Output the [x, y] coordinate of the center of the cell containing the given text.  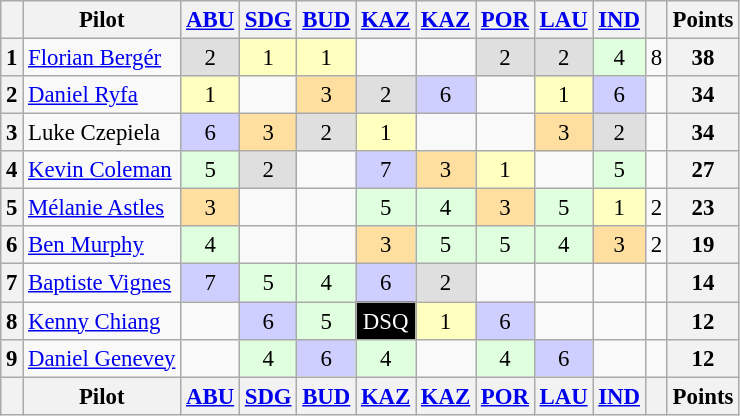
Florian Bergér [102, 58]
14 [702, 283]
Mélanie Astles [102, 208]
Kenny Chiang [102, 321]
Baptiste Vignes [102, 283]
27 [702, 170]
Daniel Genevey [102, 358]
Daniel Ryfa [102, 95]
38 [702, 58]
9 [12, 358]
DSQ [386, 321]
Kevin Coleman [102, 170]
Luke Czepiela [102, 133]
Ben Murphy [102, 245]
23 [702, 208]
19 [702, 245]
